Search for the cell housing the specified text and yield its [X, Y] center coordinate. 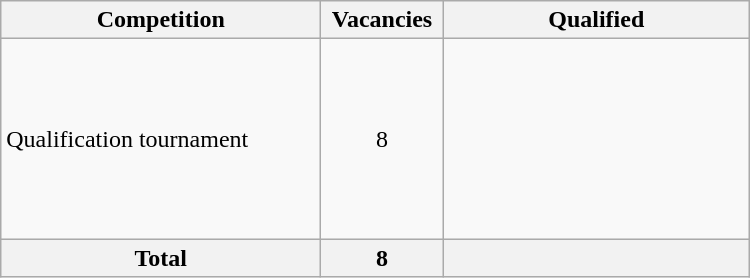
Qualification tournament [161, 139]
Total [161, 258]
Vacancies [382, 20]
Qualified [596, 20]
Competition [161, 20]
